Identify which cell holds the provided text, then report its [x, y] central coordinate. 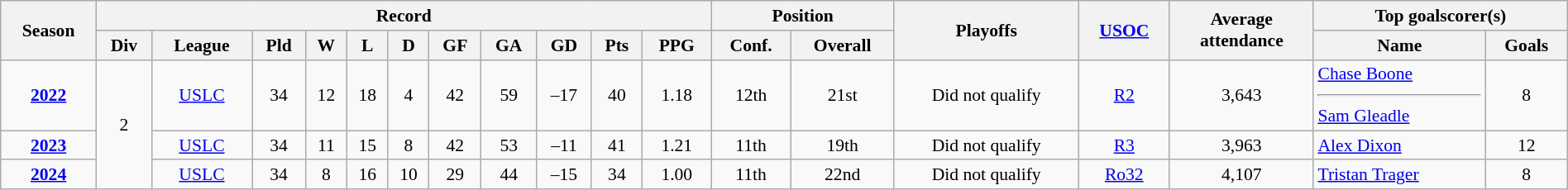
Season [49, 30]
Overall [842, 45]
L [367, 45]
Conf. [751, 45]
59 [509, 95]
Chase Boone Sam Gleadle [1399, 95]
Div [124, 45]
44 [509, 175]
10 [409, 175]
Averageattendance [1241, 30]
40 [617, 95]
2022 [49, 95]
3,963 [1241, 145]
PPG [676, 45]
19th [842, 145]
2024 [49, 175]
W [327, 45]
Tristan Trager [1399, 175]
3,643 [1241, 95]
Name [1399, 45]
29 [455, 175]
Ro32 [1124, 175]
Goals [1527, 45]
Top goalscorer(s) [1441, 16]
R3 [1124, 145]
15 [367, 145]
4,107 [1241, 175]
–15 [564, 175]
1.21 [676, 145]
Pld [280, 45]
4 [409, 95]
21st [842, 95]
GF [455, 45]
2 [124, 124]
1.00 [676, 175]
18 [367, 95]
Record [404, 16]
1.18 [676, 95]
R2 [1124, 95]
USOC [1124, 30]
Pts [617, 45]
League [202, 45]
D [409, 45]
22nd [842, 175]
Position [802, 16]
Alex Dixon [1399, 145]
–17 [564, 95]
41 [617, 145]
Playoffs [986, 30]
GD [564, 45]
2023 [49, 145]
16 [367, 175]
GA [509, 45]
–11 [564, 145]
12th [751, 95]
53 [509, 145]
11 [327, 145]
